Pinpoint the cell where the given text exists, returning its (x, y) midpoint coordinate. 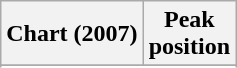
Peakposition (189, 34)
Chart (2007) (72, 34)
